For the text-containing cell, return its midpoint in (X, Y) coordinate format. 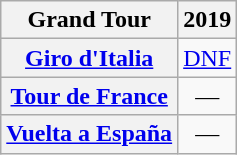
Tour de France (90, 96)
Giro d'Italia (90, 58)
DNF (208, 58)
2019 (208, 20)
Vuelta a España (90, 134)
Grand Tour (90, 20)
